From the cell containing the given text, extract its center point as [x, y] coordinate. 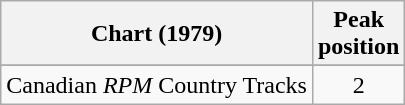
Canadian RPM Country Tracks [157, 85]
Chart (1979) [157, 34]
2 [358, 85]
Peakposition [358, 34]
